Provide the [X, Y] coordinate of the cell's center where the given text is located.  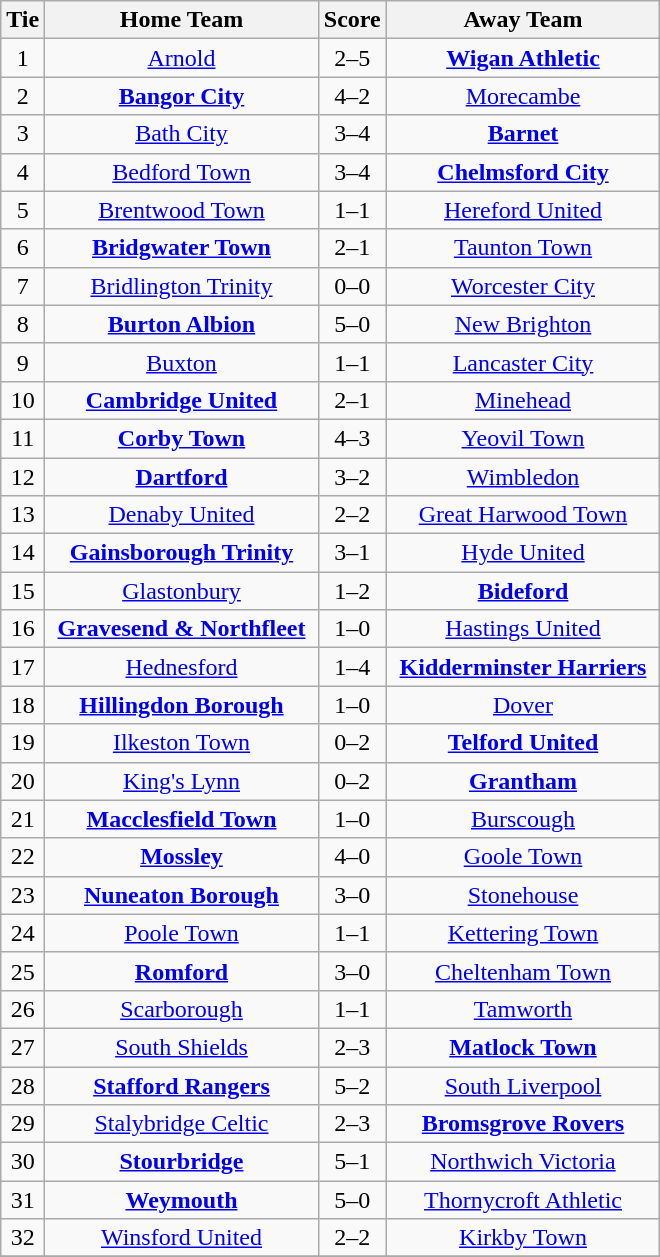
Matlock Town [523, 1047]
21 [23, 819]
Stourbridge [182, 1162]
3–2 [352, 477]
Mossley [182, 857]
25 [23, 971]
26 [23, 1009]
14 [23, 553]
28 [23, 1085]
Grantham [523, 781]
Hednesford [182, 667]
32 [23, 1238]
South Liverpool [523, 1085]
Telford United [523, 743]
18 [23, 705]
3 [23, 134]
13 [23, 515]
Bedford Town [182, 172]
Gainsborough Trinity [182, 553]
Dartford [182, 477]
Stalybridge Celtic [182, 1124]
Score [352, 20]
30 [23, 1162]
Scarborough [182, 1009]
Taunton Town [523, 248]
Tamworth [523, 1009]
4 [23, 172]
20 [23, 781]
15 [23, 591]
Chelmsford City [523, 172]
Corby Town [182, 438]
Thornycroft Athletic [523, 1200]
Cheltenham Town [523, 971]
Brentwood Town [182, 210]
7 [23, 286]
Morecambe [523, 96]
19 [23, 743]
17 [23, 667]
Glastonbury [182, 591]
5–1 [352, 1162]
24 [23, 933]
Ilkeston Town [182, 743]
11 [23, 438]
2 [23, 96]
2–5 [352, 58]
27 [23, 1047]
5–2 [352, 1085]
Kettering Town [523, 933]
Bridlington Trinity [182, 286]
6 [23, 248]
Hillingdon Borough [182, 705]
12 [23, 477]
Macclesfield Town [182, 819]
Away Team [523, 20]
Tie [23, 20]
Goole Town [523, 857]
5 [23, 210]
Romford [182, 971]
Hastings United [523, 629]
4–0 [352, 857]
Nuneaton Borough [182, 895]
Dover [523, 705]
Barnet [523, 134]
Wimbledon [523, 477]
New Brighton [523, 324]
Poole Town [182, 933]
9 [23, 362]
Bideford [523, 591]
Gravesend & Northfleet [182, 629]
Hyde United [523, 553]
29 [23, 1124]
Kirkby Town [523, 1238]
Bromsgrove Rovers [523, 1124]
Yeovil Town [523, 438]
1–4 [352, 667]
3–1 [352, 553]
Kidderminster Harriers [523, 667]
Hereford United [523, 210]
Bridgwater Town [182, 248]
Worcester City [523, 286]
South Shields [182, 1047]
Denaby United [182, 515]
Home Team [182, 20]
4–2 [352, 96]
Stafford Rangers [182, 1085]
Winsford United [182, 1238]
Great Harwood Town [523, 515]
Bath City [182, 134]
Burton Albion [182, 324]
1–2 [352, 591]
Buxton [182, 362]
Bangor City [182, 96]
King's Lynn [182, 781]
22 [23, 857]
23 [23, 895]
Wigan Athletic [523, 58]
8 [23, 324]
31 [23, 1200]
Minehead [523, 400]
4–3 [352, 438]
Arnold [182, 58]
Northwich Victoria [523, 1162]
0–0 [352, 286]
1 [23, 58]
Lancaster City [523, 362]
10 [23, 400]
Stonehouse [523, 895]
Burscough [523, 819]
16 [23, 629]
Cambridge United [182, 400]
Weymouth [182, 1200]
